Scan for the cell matching the given text and deliver its [x, y] coordinate at center. 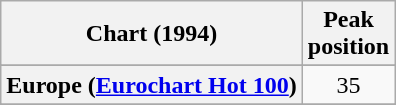
35 [348, 85]
Europe (Eurochart Hot 100) [152, 85]
Chart (1994) [152, 34]
Peakposition [348, 34]
